Scan for the cell matching the given text and deliver its (x, y) coordinate at center. 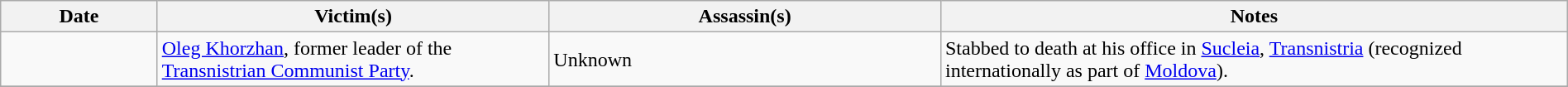
Victim(s) (353, 17)
Assassin(s) (745, 17)
Oleg Khorzhan, former leader of the Transnistrian Communist Party. (353, 60)
Date (79, 17)
Stabbed to death at his office in Sucleia, Transnistria (recognized internationally as part of Moldova). (1254, 60)
Notes (1254, 17)
Unknown (745, 60)
